Scan for the cell matching the given text and deliver its [x, y] coordinate at center. 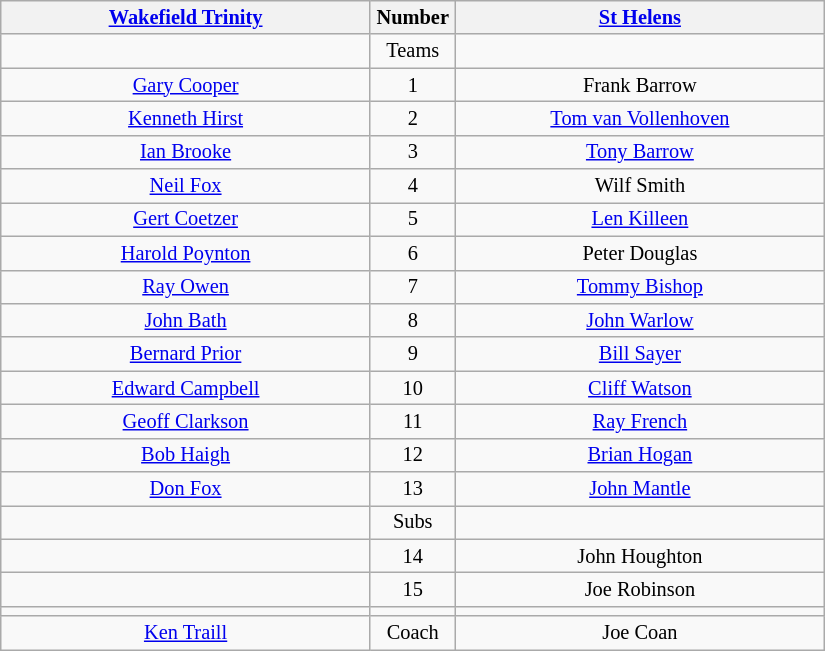
Gert Coetzer [186, 219]
Geoff Clarkson [186, 421]
Neil Fox [186, 186]
Bernard Prior [186, 354]
7 [412, 287]
9 [412, 354]
Tony Barrow [640, 152]
John Warlow [640, 320]
6 [412, 253]
Subs [412, 522]
Gary Cooper [186, 85]
Joe Coan [640, 633]
Ian Brooke [186, 152]
3 [412, 152]
12 [412, 455]
Ray French [640, 421]
Tommy Bishop [640, 287]
John Mantle [640, 489]
Joe Robinson [640, 589]
1 [412, 85]
2 [412, 118]
Frank Barrow [640, 85]
4 [412, 186]
St Helens [640, 17]
Bill Sayer [640, 354]
Peter Douglas [640, 253]
Brian Hogan [640, 455]
15 [412, 589]
8 [412, 320]
Coach [412, 633]
Wakefield Trinity [186, 17]
John Houghton [640, 556]
Bob Haigh [186, 455]
Ray Owen [186, 287]
5 [412, 219]
14 [412, 556]
10 [412, 388]
Don Fox [186, 489]
Ken Traill [186, 633]
Edward Campbell [186, 388]
Cliff Watson [640, 388]
Wilf Smith [640, 186]
John Bath [186, 320]
Harold Poynton [186, 253]
Tom van Vollenhoven [640, 118]
13 [412, 489]
11 [412, 421]
Kenneth Hirst [186, 118]
Number [412, 17]
Len Killeen [640, 219]
Teams [412, 51]
